Capture the cell that displays the provided text and extract its (x, y) central coordinate. 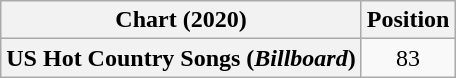
Position (408, 20)
83 (408, 58)
Chart (2020) (181, 20)
US Hot Country Songs (Billboard) (181, 58)
